Determine the (x, y) coordinate at the center of the cell enclosing the given text.  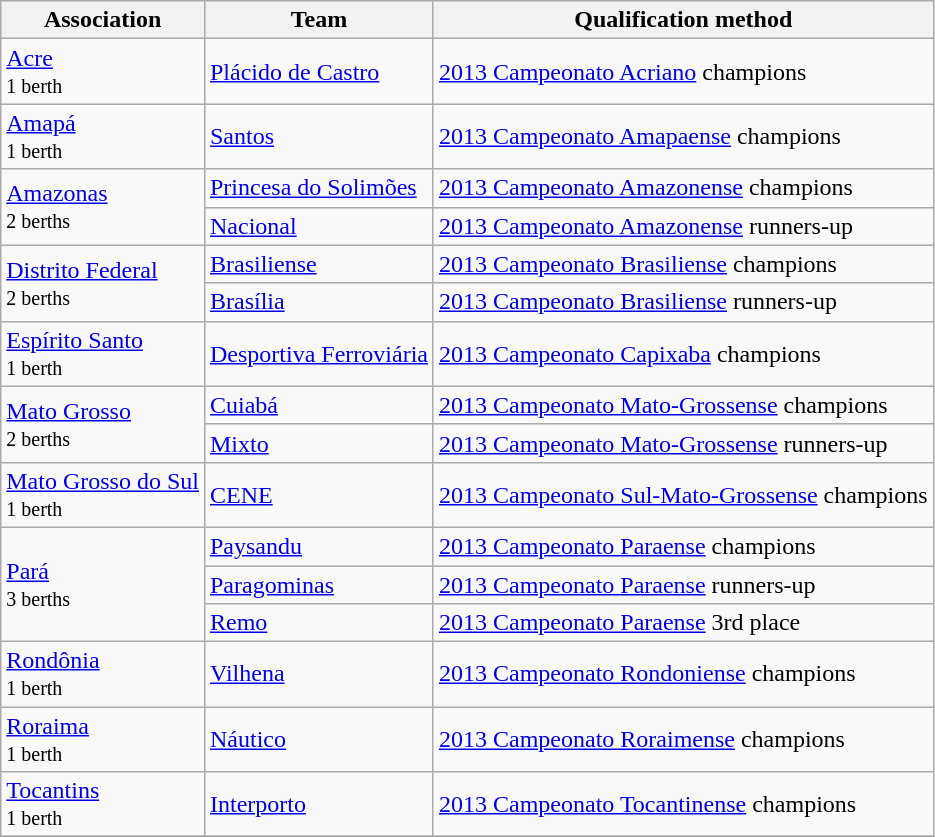
Mato Grosso do Sul1 berth (103, 494)
Remo (318, 623)
Amapá1 berth (103, 136)
2013 Campeonato Mato-Grossense runners-up (683, 443)
2013 Campeonato Paraense champions (683, 546)
2013 Campeonato Roraimense champions (683, 740)
CENE (318, 494)
Paysandu (318, 546)
2013 Campeonato Brasiliense runners-up (683, 302)
Mato Grosso2 berths (103, 424)
Tocantins1 berth (103, 804)
2013 Campeonato Acriano champions (683, 72)
Qualification method (683, 20)
2013 Campeonato Amazonense champions (683, 188)
2013 Campeonato Mato-Grossense champions (683, 405)
2013 Campeonato Amapaense champions (683, 136)
2013 Campeonato Paraense runners-up (683, 585)
Mixto (318, 443)
2013 Campeonato Sul-Mato-Grossense champions (683, 494)
Rondônia1 berth (103, 674)
Vilhena (318, 674)
Princesa do Solimões (318, 188)
Plácido de Castro (318, 72)
Roraima1 berth (103, 740)
Desportiva Ferroviária (318, 354)
Acre1 berth (103, 72)
Espírito Santo1 berth (103, 354)
2013 Campeonato Capixaba champions (683, 354)
Nacional (318, 226)
Náutico (318, 740)
Interporto (318, 804)
2013 Campeonato Brasiliense champions (683, 264)
Cuiabá (318, 405)
Santos (318, 136)
Paragominas (318, 585)
Association (103, 20)
Distrito Federal2 berths (103, 283)
2013 Campeonato Amazonense runners-up (683, 226)
Brasiliense (318, 264)
Pará3 berths (103, 584)
Brasília (318, 302)
Amazonas2 berths (103, 207)
Team (318, 20)
2013 Campeonato Paraense 3rd place (683, 623)
2013 Campeonato Tocantinense champions (683, 804)
2013 Campeonato Rondoniense champions (683, 674)
